Find where the given text appears and provide that cell's center as (x, y) coordinate. 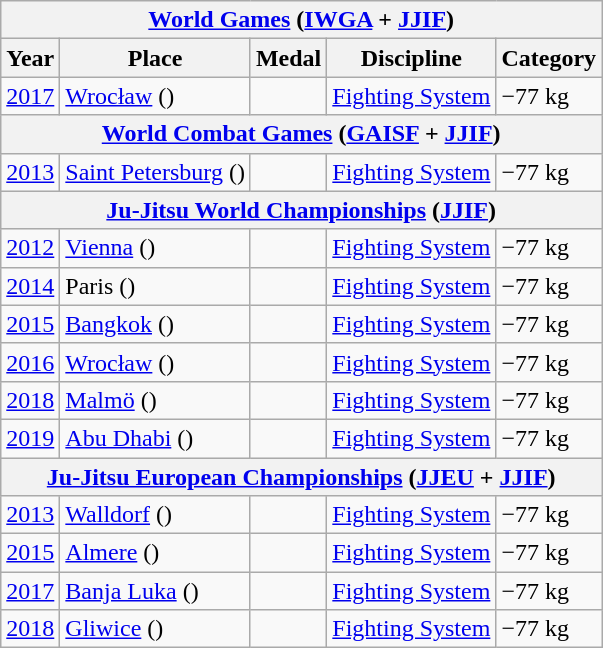
Walldorf () (156, 515)
Saint Petersburg () (156, 172)
Place (156, 58)
Abu Dhabi () (156, 438)
Discipline (412, 58)
World Combat Games (GAISF + JJIF) (302, 134)
Ju-Jitsu European Championships (JJEU + JJIF) (302, 477)
Gliwice () (156, 629)
Almere () (156, 553)
2014 (30, 286)
Vienna () (156, 248)
Paris () (156, 286)
Bangkok () (156, 324)
Year (30, 58)
Category (549, 58)
2016 (30, 362)
World Games (IWGA + JJIF) (302, 20)
Medal (288, 58)
Malmö () (156, 400)
Ju-Jitsu World Championships (JJIF) (302, 210)
2012 (30, 248)
Banja Luka () (156, 591)
2019 (30, 438)
